Identify which cell holds the provided text, then report its [x, y] central coordinate. 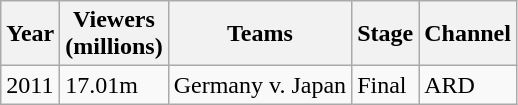
Stage [386, 34]
Teams [260, 34]
Channel [468, 34]
ARD [468, 85]
17.01m [114, 85]
Year [30, 34]
2011 [30, 85]
Viewers(millions) [114, 34]
Germany v. Japan [260, 85]
Final [386, 85]
